Return the [x, y] coordinate for the center point of the cell that contains the specified text.  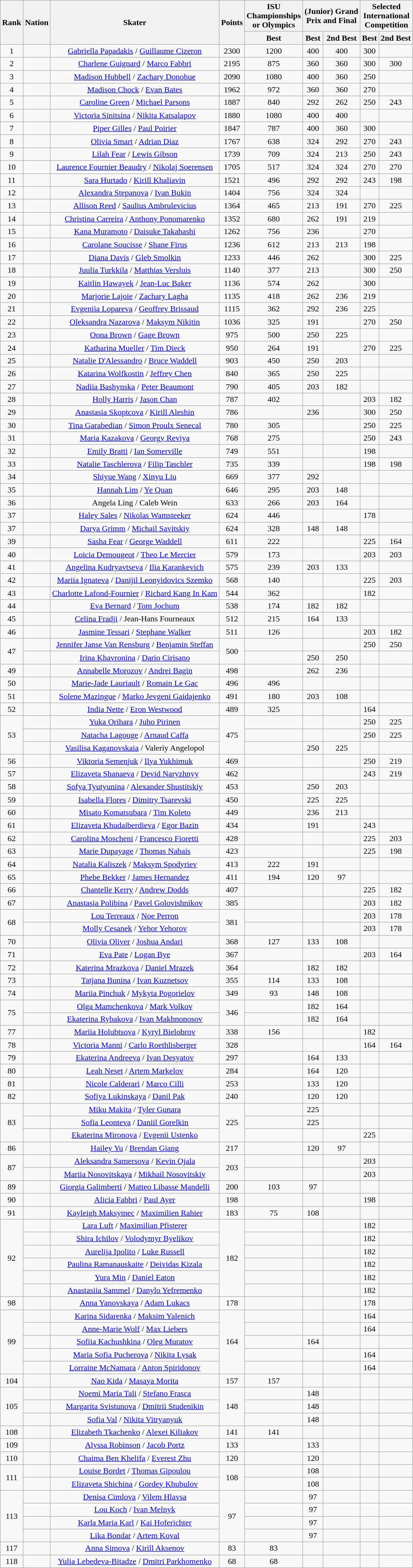
Elizabeth Tkachenko / Alexei Kiliakov [135, 1432]
44 [12, 606]
449 [232, 813]
511 [232, 632]
53 [12, 735]
Anna Simova / Kirill Aksenov [135, 1548]
355 [232, 980]
1233 [232, 257]
517 [274, 167]
Sara Hurtado / Kirill Khaliavin [135, 180]
Kayleigh Maksymec / Maximilien Rahier [135, 1213]
Isabella Flores / Dimitry Tsarevski [135, 799]
24 [12, 348]
Kaitlin Hawayek / Jean-Luc Baker [135, 283]
465 [274, 206]
25 [12, 361]
35 [12, 490]
51 [12, 696]
Giorgia Galimberti / Matteo Libasse Mandelli [135, 1187]
7 [12, 128]
174 [274, 606]
40 [12, 554]
975 [232, 335]
475 [232, 735]
Charlene Guignard / Marco Fabbri [135, 64]
768 [232, 438]
21 [12, 309]
2195 [232, 64]
538 [232, 606]
Mariia Holubtsova / Kyryl Bielobrov [135, 1032]
Sofia Val / Nikita Vitryanyuk [135, 1419]
12 [12, 193]
67 [12, 903]
Alyssa Robinson / Jacob Portz [135, 1445]
Alicia Fabbri / Paul Ayer [135, 1200]
126 [274, 632]
1847 [232, 128]
346 [232, 1013]
405 [274, 386]
99 [12, 1342]
305 [274, 425]
105 [12, 1406]
78 [12, 1045]
1115 [232, 309]
Irina Khavronina / Dario Cirisano [135, 658]
295 [274, 490]
Misato Komatsubara / Tim Koleto [135, 813]
Oona Brown / Gage Brown [135, 335]
638 [274, 141]
5 [12, 102]
284 [232, 1071]
Points [232, 22]
92 [12, 1258]
Chantelle Kerry / Andrew Dodds [135, 890]
Ekaterina Andreeva / Ivan Desyatov [135, 1058]
338 [232, 1032]
669 [232, 477]
64 [12, 864]
77 [12, 1032]
Eva Pate / Logan Bye [135, 954]
Eva Bernard / Tom Jochum [135, 606]
28 [12, 400]
98 [12, 1303]
114 [274, 980]
31 [12, 438]
India Nette / Eron Westwood [135, 709]
Anne-Marie Wolf / Max Liebers [135, 1329]
66 [12, 890]
253 [232, 1084]
82 [12, 1097]
79 [12, 1058]
3 [12, 77]
34 [12, 477]
266 [274, 503]
402 [274, 400]
780 [232, 425]
1140 [232, 270]
91 [12, 1213]
215 [274, 619]
19 [12, 283]
47 [12, 651]
462 [232, 774]
1880 [232, 115]
Phebe Bekker / James Hernandez [135, 877]
575 [232, 567]
52 [12, 709]
27 [12, 386]
11 [12, 180]
612 [274, 245]
Lika Bondar / Artem Koval [135, 1535]
1352 [232, 219]
469 [232, 761]
Nao Kida / Masaya Morita [135, 1380]
1962 [232, 90]
413 [232, 864]
Christina Carreira / Anthony Ponomarenko [135, 219]
Annabelle Morozov / Andrei Bagin [135, 671]
1135 [232, 296]
680 [274, 219]
Yura Min / Daniel Eaton [135, 1277]
Natalie Taschlerova / Filip Taschler [135, 464]
Selected International Competition [386, 16]
33 [12, 464]
118 [12, 1561]
Madison Hubbell / Zachary Donohue [135, 77]
1364 [232, 206]
Alexandra Stepanova / Ivan Bukin [135, 193]
180 [274, 696]
50 [12, 683]
Diana Davis / Gleb Smolkin [135, 257]
Ekaterina Mironova / Evgenii Ustenko [135, 1135]
200 [232, 1187]
173 [274, 554]
65 [12, 877]
61 [12, 826]
Hannah Lim / Ye Quan [135, 490]
60 [12, 813]
58 [12, 787]
Lou Koch / Ivan Melnyk [135, 1510]
Nadiia Bashynska / Peter Beaumont [135, 386]
74 [12, 993]
Katerina Mrazkova / Daniel Mrazek [135, 967]
63 [12, 851]
Jasmine Tessari / Stephane Walker [135, 632]
Shiyue Wang / Xinyu Liu [135, 477]
646 [232, 490]
Hailey Yu / Brendan Giang [135, 1148]
Sofia Leonteva / Daniil Gorelkin [135, 1122]
Lilah Fear / Lewis Gibson [135, 154]
Karla Maria Karl / Kai Hoferichter [135, 1523]
156 [274, 1032]
Angelina Kudryavtseva / Ilia Karankevich [135, 567]
4 [12, 90]
23 [12, 335]
217 [232, 1148]
46 [12, 632]
Victoria Manni / Carlo Roethlisberger [135, 1045]
117 [12, 1548]
Rank [12, 22]
86 [12, 1148]
1262 [232, 232]
Natacha Lagouge / Arnaud Caffa [135, 735]
Katharina Mueller / Tim Dieck [135, 348]
2 [12, 64]
Lou Terreaux / Noe Perron [135, 916]
194 [274, 877]
1767 [232, 141]
Lorraine McNamara / Anton Spiridonov [135, 1368]
Oleksandra Nazarova / Maksym Nikitin [135, 322]
Vasilisa Kaganovskaia / Valeriy Angelopol [135, 748]
903 [232, 361]
Katarina Wolfkostin / Jeffrey Chen [135, 373]
45 [12, 619]
2090 [232, 77]
551 [274, 451]
407 [232, 890]
275 [274, 438]
240 [232, 1097]
Maria Kazakova / Georgy Reviya [135, 438]
428 [232, 838]
950 [232, 348]
Paulina Ramanauskaite / Deividas Kizala [135, 1264]
29 [12, 412]
39 [12, 541]
Margarita Svistunova / Dmitrii Studenikin [135, 1406]
735 [232, 464]
20 [12, 296]
349 [232, 993]
Louise Bordet / Thomas Gipoulou [135, 1471]
109 [12, 1445]
Miku Makita / Tyler Gunara [135, 1109]
Mariia Ignateva / Danijil Leonyidovics Szemko [135, 580]
264 [274, 348]
Marjorie Lajoie / Zachary Lagha [135, 296]
57 [12, 774]
71 [12, 954]
579 [232, 554]
875 [274, 64]
Maria Sofia Pucherova / Nikita Lysak [135, 1355]
14 [12, 219]
Tina Garabedian / Simon Proulx Senecal [135, 425]
Mariia Nosovitskaya / Mikhail Nosovitskiy [135, 1174]
1739 [232, 154]
Denisa Cimlova / Vilem Hlavsa [135, 1497]
56 [12, 761]
183 [232, 1213]
Caroline Green / Michael Parsons [135, 102]
110 [12, 1458]
Natalie D'Alessandro / Bruce Waddell [135, 361]
790 [232, 386]
30 [12, 425]
Aleksandra Samersova / Kevin Ojala [135, 1161]
Sasha Fear / George Waddell [135, 541]
498 [232, 671]
Karina Sidarenka / Maksim Yalenich [135, 1316]
Marie Dupayage / Thomas Nabais [135, 851]
385 [232, 903]
Shira Ichilov / Volodymyr Byelikov [135, 1239]
32 [12, 451]
(Junior) Grand Prix and Final [331, 16]
364 [232, 967]
Piper Gilles / Paul Poirier [135, 128]
633 [232, 503]
13 [12, 206]
26 [12, 373]
Carolane Soucisse / Shane Firus [135, 245]
Charlotte Lafond-Fournier / Richard Kang In Kam [135, 593]
568 [232, 580]
1705 [232, 167]
Ekaterina Rybakova / Ivan Makhnonosov [135, 1019]
Sofiia Kachushkina / Oleg Muratov [135, 1342]
611 [232, 541]
1036 [232, 322]
22 [12, 322]
239 [274, 567]
1404 [232, 193]
70 [12, 942]
Sofya Tyutyunina / Alexander Shustitskiy [135, 787]
Juulia Turkkila / Matthias Versluis [135, 270]
17 [12, 257]
489 [232, 709]
81 [12, 1084]
1136 [232, 283]
Victoria Sinitsina / Nikita Katsalapov [135, 115]
Elizaveta Shanaeva / Devid Naryzhnyy [135, 774]
Anastasia Polibina / Pavel Golovishnikov [135, 903]
418 [274, 296]
90 [12, 1200]
Aurelija Ipolito / Luke Russell [135, 1252]
Noemi Maria Tali / Stefano Frasca [135, 1393]
Celina Fradji / Jean-Hans Fourneaux [135, 619]
43 [12, 593]
Mariia Pinchuk / Mykyta Pogorielov [135, 993]
Elizaveta Khudaiberdieva / Egor Bazin [135, 826]
Molly Cesanek / Yehor Yehorov [135, 929]
72 [12, 967]
Yulia Lebedeva-Bitadze / Dmitri Parkhomenko [135, 1561]
111 [12, 1477]
8 [12, 141]
367 [232, 954]
Yuka Orihara / Juho Pirinen [135, 722]
972 [274, 90]
16 [12, 245]
103 [274, 1187]
Jennifer Janse Van Rensburg / Benjamin Steffan [135, 645]
Darya Grimm / Michail Savitskiy [135, 528]
36 [12, 503]
786 [232, 412]
127 [274, 942]
Nation [37, 22]
Anastasiia Sammel / Danylo Yefremenko [135, 1290]
Anna Yanovskaya / Adam Lukacs [135, 1303]
Olivia Smart / Adrian Diaz [135, 141]
140 [274, 580]
491 [232, 696]
1 [12, 51]
59 [12, 799]
Tatjana Bunina / Ivan Kuznetsov [135, 980]
365 [274, 373]
339 [274, 464]
41 [12, 567]
10 [12, 167]
89 [12, 1187]
574 [274, 283]
Olga Mamchenkova / Mark Volkov [135, 1006]
49 [12, 671]
Kana Muramoto / Daisuke Takahashi [135, 232]
87 [12, 1167]
749 [232, 451]
Solene Mazingue / Marko Jevgeni Gaidajenko [135, 696]
453 [232, 787]
1200 [274, 51]
Emily Bratti / Ian Somerville [135, 451]
434 [232, 826]
423 [232, 851]
73 [12, 980]
Holly Harris / Jason Chan [135, 400]
Haley Sales / Nikolas Wamsteeker [135, 516]
Marie-Jade Lauriault / Romain Le Gac [135, 683]
18 [12, 270]
411 [232, 877]
Leah Neset / Artem Markelov [135, 1071]
Skater [135, 22]
297 [232, 1058]
Viktoria Semenjuk / Ilya Yukhimuk [135, 761]
Chaima Ben Khelifa / Everest Zhu [135, 1458]
368 [232, 942]
104 [12, 1380]
Loicia Demougeot / Theo Le Mercier [135, 554]
42 [12, 580]
62 [12, 838]
80 [12, 1071]
ISU Championships or Olympics [274, 16]
Elizaveta Shichina / Gordey Khubulov [135, 1484]
1521 [232, 180]
544 [232, 593]
Angela Ling / Caleb Wein [135, 503]
Lara Luft / Maximilian Pfisterer [135, 1226]
113 [12, 1516]
Olivia Oliver / Joshua Andari [135, 942]
Anastasia Skoptcova / Kirill Aleshin [135, 412]
1887 [232, 102]
381 [232, 922]
1236 [232, 245]
Carolina Moscheni / Francesco Fioretti [135, 838]
Allison Reed / Saulius Ambrulevicius [135, 206]
Gabriella Papadakis / Guillaume Cizeron [135, 51]
9 [12, 154]
709 [274, 154]
6 [12, 115]
Evgeniia Lopareva / Geoffrey Brissaud [135, 309]
Laurence Fournier Beaudry / Nikolaj Soerensen [135, 167]
15 [12, 232]
93 [274, 993]
512 [232, 619]
Sofiya Lukinskaya / Danil Pak [135, 1097]
Natalia Kaliszek / Maksym Spodyriev [135, 864]
Nicole Calderari / Marco Cilli [135, 1084]
Madison Chock / Evan Bates [135, 90]
2300 [232, 51]
